For the text-containing cell, return its midpoint in (x, y) coordinate format. 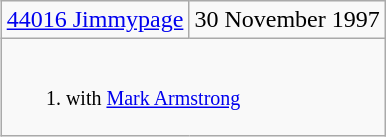
30 November 1997 (287, 20)
with Mark Armstrong (193, 88)
44016 Jimmypage (95, 20)
